Determine the [X, Y] coordinate at the center of the cell enclosing the given text.  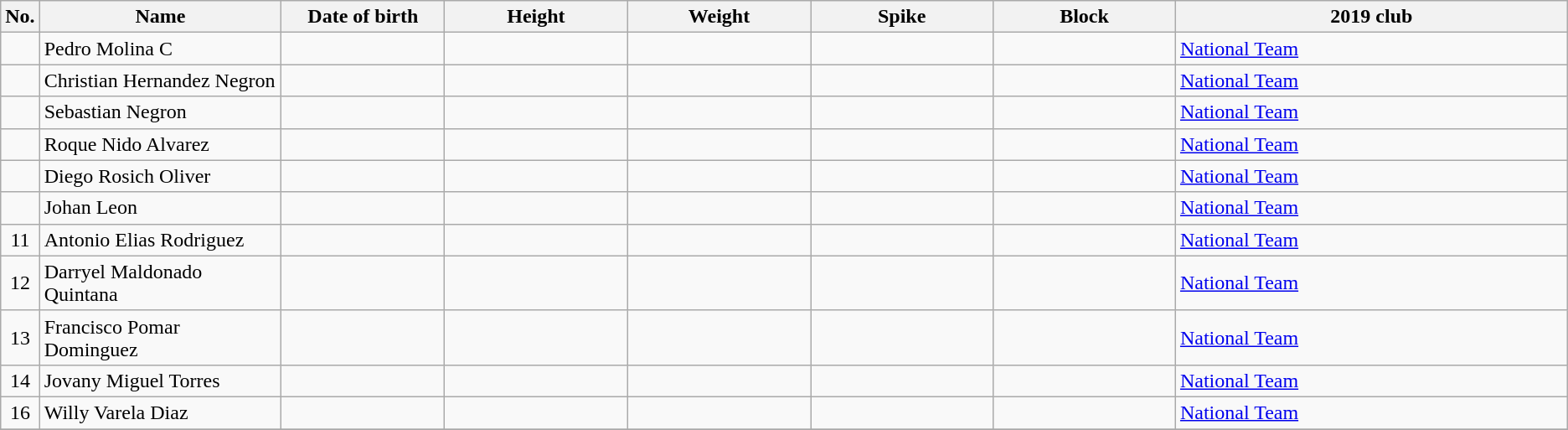
Johan Leon [161, 208]
16 [20, 412]
Name [161, 17]
Francisco Pomar Dominguez [161, 337]
Weight [719, 17]
Pedro Molina C [161, 49]
Spike [902, 17]
Antonio Elias Rodriguez [161, 240]
Block [1085, 17]
12 [20, 283]
Roque Nido Alvarez [161, 144]
Christian Hernandez Negron [161, 80]
Date of birth [364, 17]
13 [20, 337]
Willy Varela Diaz [161, 412]
Jovany Miguel Torres [161, 381]
Sebastian Negron [161, 112]
Height [536, 17]
11 [20, 240]
2019 club [1371, 17]
Darryel Maldonado Quintana [161, 283]
Diego Rosich Oliver [161, 176]
No. [20, 17]
14 [20, 381]
